Identify which cell holds the provided text, then report its (X, Y) central coordinate. 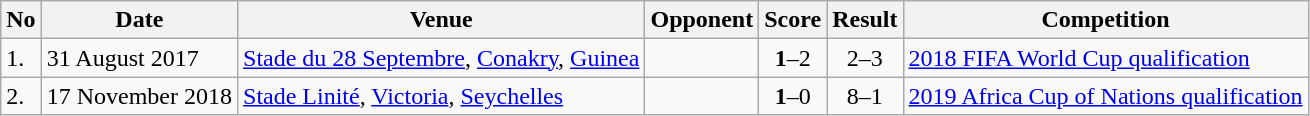
Opponent (702, 20)
2–3 (865, 58)
1. (21, 58)
2. (21, 96)
1–2 (793, 58)
31 August 2017 (139, 58)
Venue (442, 20)
1–0 (793, 96)
Date (139, 20)
Stade Linité, Victoria, Seychelles (442, 96)
No (21, 20)
17 November 2018 (139, 96)
Result (865, 20)
Competition (1106, 20)
2019 Africa Cup of Nations qualification (1106, 96)
8–1 (865, 96)
Score (793, 20)
Stade du 28 Septembre, Conakry, Guinea (442, 58)
2018 FIFA World Cup qualification (1106, 58)
